From the cell containing the given text, extract its center point as [x, y] coordinate. 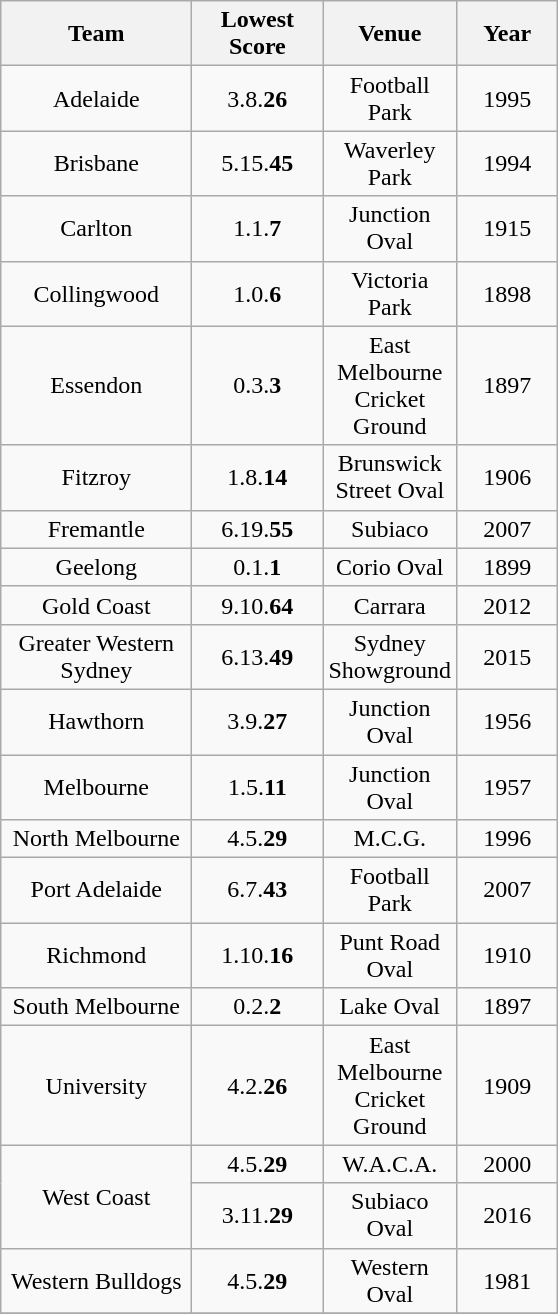
Melbourne [96, 786]
1899 [508, 567]
Collingwood [96, 294]
2015 [508, 656]
6.13.49 [258, 656]
2016 [508, 1216]
Western Bulldogs [96, 1280]
3.11.29 [258, 1216]
1910 [508, 956]
1898 [508, 294]
1956 [508, 722]
1909 [508, 1086]
Hawthorn [96, 722]
1995 [508, 98]
Adelaide [96, 98]
9.10.64 [258, 605]
Geelong [96, 567]
Victoria Park [390, 294]
Corio Oval [390, 567]
2000 [508, 1164]
1957 [508, 786]
Greater Western Sydney [96, 656]
Richmond [96, 956]
1981 [508, 1280]
5.15.45 [258, 164]
Punt Road Oval [390, 956]
6.19.55 [258, 529]
1.10.16 [258, 956]
1.5.11 [258, 786]
Carrara [390, 605]
1.1.7 [258, 228]
2012 [508, 605]
Carlton [96, 228]
0.3.3 [258, 386]
Lowest Score [258, 34]
Essendon [96, 386]
Waverley Park [390, 164]
South Melbourne [96, 1007]
4.2.26 [258, 1086]
M.C.G. [390, 839]
1915 [508, 228]
0.1.1 [258, 567]
W.A.C.A. [390, 1164]
0.2.2 [258, 1007]
Venue [390, 34]
1996 [508, 839]
1.8.14 [258, 478]
Fremantle [96, 529]
1.0.6 [258, 294]
Fitzroy [96, 478]
Brisbane [96, 164]
Port Adelaide [96, 890]
6.7.43 [258, 890]
Team [96, 34]
3.8.26 [258, 98]
3.9.27 [258, 722]
Year [508, 34]
Sydney Showground [390, 656]
University [96, 1086]
Western Oval [390, 1280]
Subiaco [390, 529]
1906 [508, 478]
Gold Coast [96, 605]
1994 [508, 164]
North Melbourne [96, 839]
Lake Oval [390, 1007]
Brunswick Street Oval [390, 478]
West Coast [96, 1196]
Subiaco Oval [390, 1216]
